Determine the [X, Y] coordinate at the center of the cell enclosing the given text.  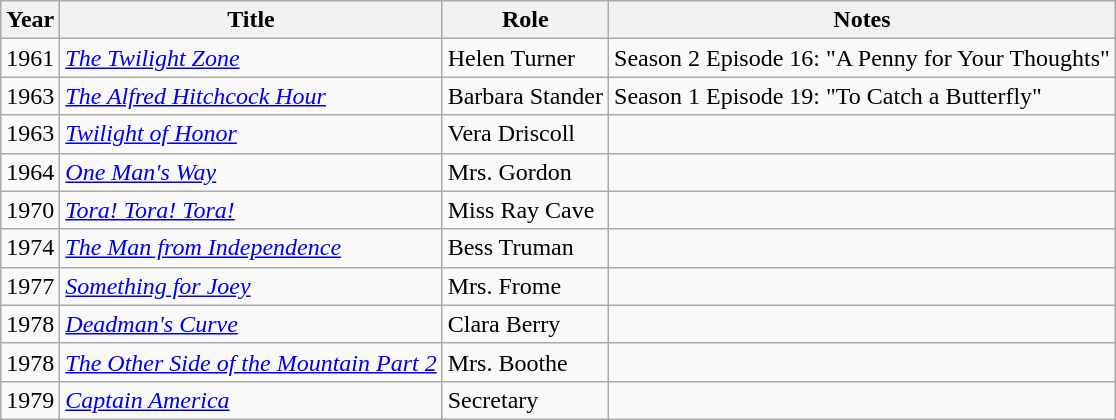
1979 [30, 400]
Season 2 Episode 16: "A Penny for Your Thoughts" [862, 58]
Season 1 Episode 19: "To Catch a Butterfly" [862, 96]
Bess Truman [525, 248]
Tora! Tora! Tora! [251, 210]
Vera Driscoll [525, 134]
The Other Side of the Mountain Part 2 [251, 362]
Captain America [251, 400]
Mrs. Frome [525, 286]
The Alfred Hitchcock Hour [251, 96]
Mrs. Boothe [525, 362]
One Man's Way [251, 172]
1961 [30, 58]
Secretary [525, 400]
Something for Joey [251, 286]
Mrs. Gordon [525, 172]
Clara Berry [525, 324]
The Twilight Zone [251, 58]
Year [30, 20]
Miss Ray Cave [525, 210]
Title [251, 20]
Twilight of Honor [251, 134]
The Man from Independence [251, 248]
Helen Turner [525, 58]
Notes [862, 20]
1964 [30, 172]
1970 [30, 210]
1974 [30, 248]
Role [525, 20]
1977 [30, 286]
Barbara Stander [525, 96]
Deadman's Curve [251, 324]
